Return the (x, y) coordinate for the center point of the cell that contains the specified text.  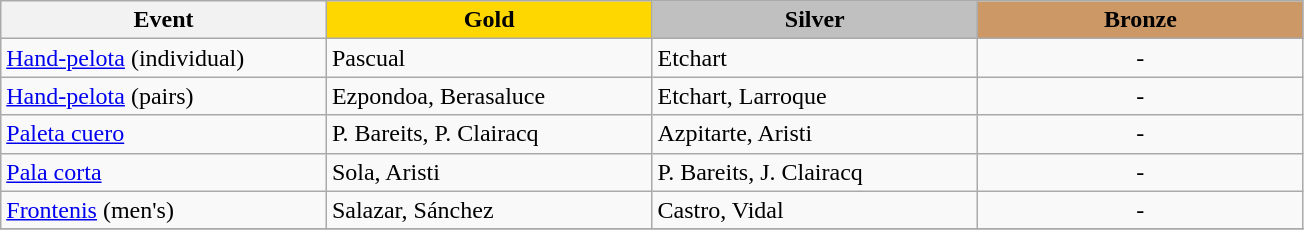
Gold (489, 20)
Bronze (1141, 20)
Castro, Vidal (815, 210)
Pascual (489, 58)
Etchart, Larroque (815, 96)
Salazar, Sánchez (489, 210)
Hand-pelota (individual) (164, 58)
Pala corta (164, 172)
Ezpondoa, Berasaluce (489, 96)
Hand-pelota (pairs) (164, 96)
Etchart (815, 58)
Event (164, 20)
Azpitarte, Aristi (815, 134)
Silver (815, 20)
Paleta cuero (164, 134)
P. Bareits, J. Clairacq (815, 172)
Sola, Aristi (489, 172)
Frontenis (men's) (164, 210)
P. Bareits, P. Clairacq (489, 134)
